Return the (x, y) coordinate for the center point of the cell that contains the specified text.  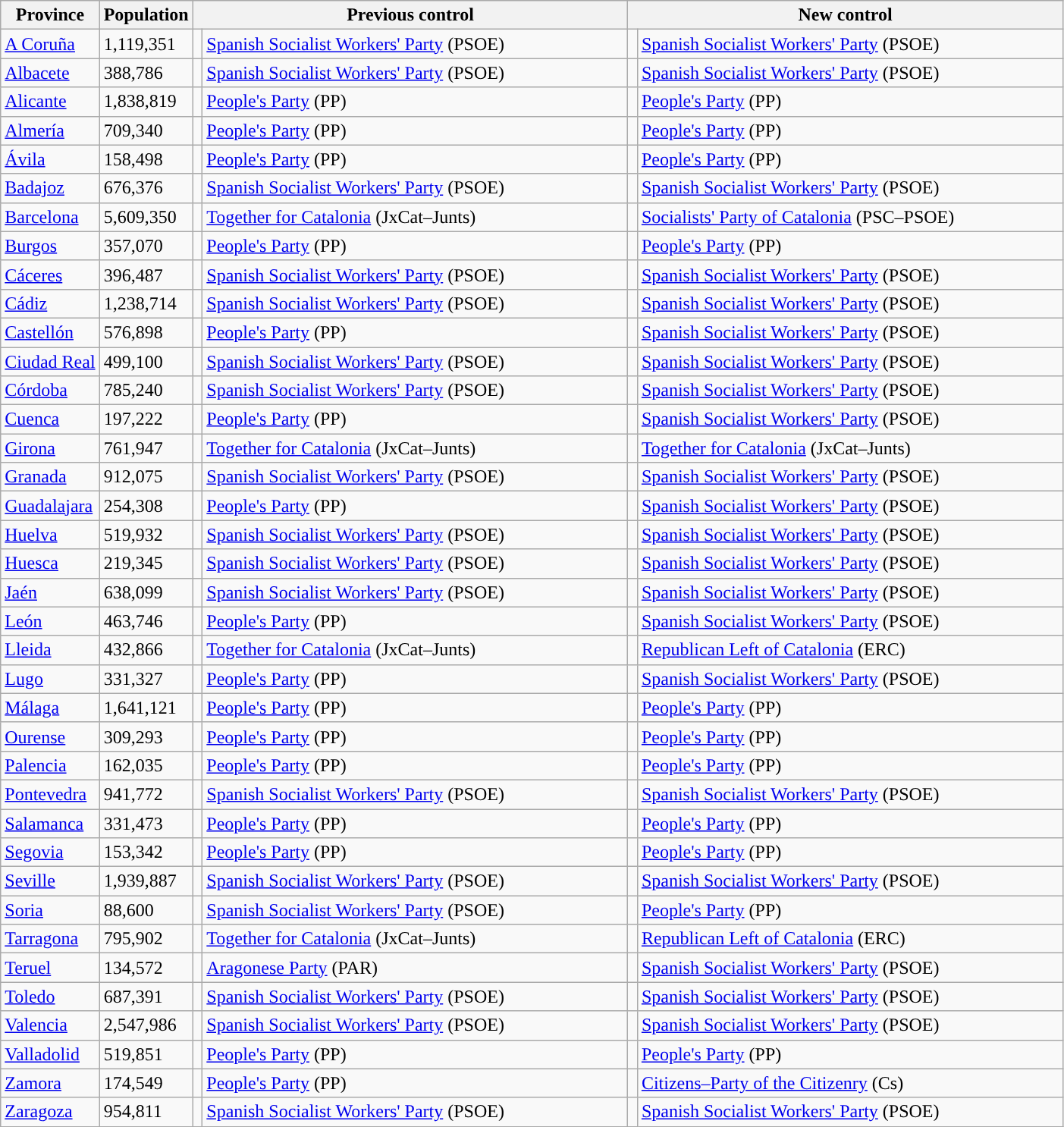
499,100 (146, 362)
Salamanca (50, 823)
Citizens–Party of the Citizenry (Cs) (849, 1083)
197,222 (146, 419)
Almería (50, 130)
Córdoba (50, 391)
Cáceres (50, 275)
Zamora (50, 1083)
Province (50, 15)
Cuenca (50, 419)
Segovia (50, 852)
88,600 (146, 910)
388,786 (146, 73)
Population (146, 15)
309,293 (146, 736)
463,746 (146, 621)
Guadalajara (50, 506)
Zaragoza (50, 1112)
Soria (50, 910)
Valladolid (50, 1054)
Palencia (50, 765)
219,345 (146, 563)
5,609,350 (146, 217)
174,549 (146, 1083)
357,070 (146, 246)
Ciudad Real (50, 362)
Jaén (50, 592)
795,902 (146, 939)
Cádiz (50, 303)
Ávila (50, 159)
941,772 (146, 794)
709,340 (146, 130)
761,947 (146, 448)
Girona (50, 448)
Ourense (50, 736)
Huelva (50, 535)
1,641,121 (146, 708)
954,811 (146, 1112)
158,498 (146, 159)
Badajoz (50, 188)
Aragonese Party (PAR) (416, 968)
519,851 (146, 1054)
638,099 (146, 592)
Teruel (50, 968)
162,035 (146, 765)
New control (846, 15)
153,342 (146, 852)
Lugo (50, 679)
1,238,714 (146, 303)
Tarragona (50, 939)
A Coruña (50, 44)
576,898 (146, 332)
Huesca (50, 563)
Previous control (410, 15)
Socialists' Party of Catalonia (PSC–PSOE) (849, 217)
134,572 (146, 968)
Albacete (50, 73)
Valencia (50, 1025)
519,932 (146, 535)
Pontevedra (50, 794)
331,327 (146, 679)
1,838,819 (146, 102)
912,075 (146, 477)
396,487 (146, 275)
2,547,986 (146, 1025)
432,866 (146, 650)
687,391 (146, 997)
Málaga (50, 708)
Alicante (50, 102)
Burgos (50, 246)
254,308 (146, 506)
Seville (50, 881)
León (50, 621)
Granada (50, 477)
Lleida (50, 650)
331,473 (146, 823)
Toledo (50, 997)
1,119,351 (146, 44)
785,240 (146, 391)
Barcelona (50, 217)
Castellón (50, 332)
1,939,887 (146, 881)
676,376 (146, 188)
